Output the [x, y] coordinate of the center of the cell containing the given text.  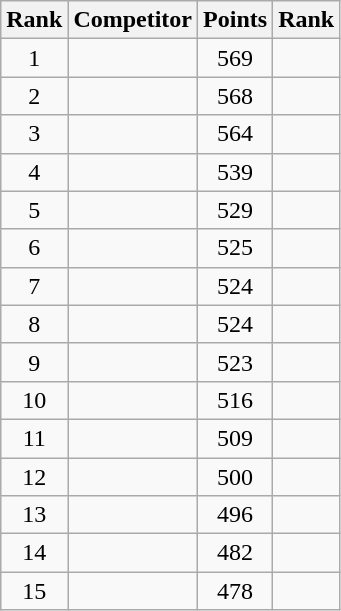
13 [34, 515]
529 [236, 210]
539 [236, 172]
509 [236, 438]
500 [236, 477]
14 [34, 553]
Points [236, 20]
10 [34, 400]
11 [34, 438]
5 [34, 210]
15 [34, 591]
12 [34, 477]
9 [34, 362]
2 [34, 96]
523 [236, 362]
3 [34, 134]
496 [236, 515]
564 [236, 134]
482 [236, 553]
4 [34, 172]
8 [34, 324]
Competitor [133, 20]
516 [236, 400]
525 [236, 248]
568 [236, 96]
7 [34, 286]
569 [236, 58]
6 [34, 248]
478 [236, 591]
1 [34, 58]
